Extract the [X, Y] coordinate from the center of the cell holding the provided text.  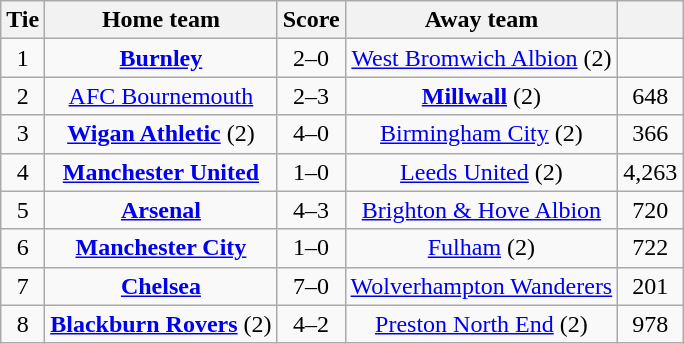
4–2 [311, 324]
Leeds United (2) [482, 172]
Arsenal [161, 210]
Brighton & Hove Albion [482, 210]
West Bromwich Albion (2) [482, 58]
720 [650, 210]
722 [650, 248]
4,263 [650, 172]
Millwall (2) [482, 96]
2–0 [311, 58]
Wolverhampton Wanderers [482, 286]
1 [23, 58]
AFC Bournemouth [161, 96]
Blackburn Rovers (2) [161, 324]
3 [23, 134]
4–0 [311, 134]
Preston North End (2) [482, 324]
Wigan Athletic (2) [161, 134]
4–3 [311, 210]
648 [650, 96]
5 [23, 210]
Fulham (2) [482, 248]
Chelsea [161, 286]
8 [23, 324]
Tie [23, 20]
Burnley [161, 58]
7–0 [311, 286]
2–3 [311, 96]
978 [650, 324]
Manchester United [161, 172]
366 [650, 134]
Manchester City [161, 248]
4 [23, 172]
Score [311, 20]
Birmingham City (2) [482, 134]
7 [23, 286]
Away team [482, 20]
2 [23, 96]
Home team [161, 20]
201 [650, 286]
6 [23, 248]
